Extract the [x, y] coordinate from the center of the cell holding the provided text.  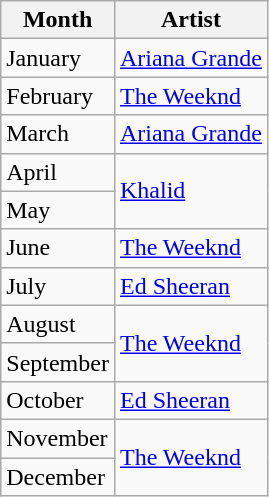
January [58, 58]
June [58, 248]
April [58, 172]
November [58, 438]
September [58, 362]
Artist [190, 20]
February [58, 96]
December [58, 477]
May [58, 210]
Khalid [190, 191]
March [58, 134]
July [58, 286]
October [58, 400]
Month [58, 20]
August [58, 324]
